Return the [X, Y] coordinate for the center point of the cell that contains the specified text.  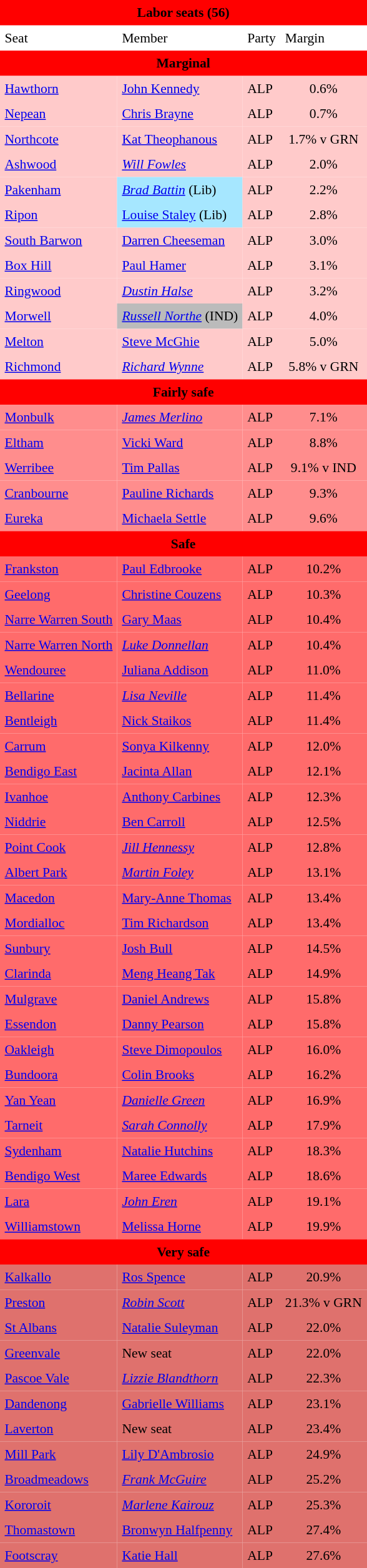
Melton [59, 341]
Member [180, 37]
3.0% [323, 240]
12.8% [323, 847]
Gary Maas [180, 619]
Morwell [59, 316]
Fairly safe [183, 392]
24.9% [323, 1454]
Eureka [59, 518]
Very safe [183, 1251]
Bendigo East [59, 771]
Anthony Carbines [180, 796]
Jacinta Allan [180, 771]
Macedon [59, 897]
16.0% [323, 1049]
Michaela Settle [180, 518]
14.9% [323, 974]
Frankston [59, 569]
18.3% [323, 1150]
0.6% [323, 88]
14.5% [323, 948]
Ripon [59, 215]
Box Hill [59, 265]
Robin Scott [180, 1302]
Cranbourne [59, 493]
Kalkallo [59, 1277]
Essendon [59, 1024]
Daniel Andrews [180, 998]
12.0% [323, 746]
Nepean [59, 114]
Nick Staikos [180, 721]
22.3% [323, 1378]
12.1% [323, 771]
8.8% [323, 442]
Narre Warren North [59, 644]
Hawthorn [59, 88]
19.1% [323, 1201]
Chris Brayne [180, 114]
Thomastown [59, 1530]
St Albans [59, 1328]
2.2% [323, 189]
Pauline Richards [180, 493]
10.2% [323, 569]
Point Cook [59, 847]
Marlene Kairouz [180, 1504]
Melissa Horne [180, 1226]
25.3% [323, 1504]
Danielle Green [180, 1100]
Kat Theophanous [180, 139]
Safe [183, 543]
Sarah Connolly [180, 1125]
Paul Hamer [180, 265]
21.3% v GRN [323, 1302]
Dandenong [59, 1403]
Wendouree [59, 670]
Russell Northe (IND) [180, 316]
Ben Carroll [180, 822]
Williamstown [59, 1226]
Party [262, 37]
Werribee [59, 468]
Sonya Kilkenny [180, 746]
9.6% [323, 518]
Albert Park [59, 872]
12.5% [323, 822]
2.0% [323, 164]
3.2% [323, 290]
Mill Park [59, 1454]
25.2% [323, 1479]
Eltham [59, 442]
Lily D'Ambrosio [180, 1454]
1.7% v GRN [323, 139]
Northcote [59, 139]
Preston [59, 1302]
Mulgrave [59, 998]
Frank McGuire [180, 1479]
Maree Edwards [180, 1176]
Margin [323, 37]
5.0% [323, 341]
Bellarine [59, 695]
13.1% [323, 872]
Kororoit [59, 1504]
3.1% [323, 265]
Colin Brooks [180, 1075]
27.6% [323, 1555]
Juliana Addison [180, 670]
23.4% [323, 1429]
Louise Staley (Lib) [180, 215]
Sydenham [59, 1150]
Lara [59, 1201]
Lisa Neville [180, 695]
Tim Pallas [180, 468]
Ros Spence [180, 1277]
Ashwood [59, 164]
Richard Wynne [180, 367]
Mordialloc [59, 923]
Tim Richardson [180, 923]
Bentleigh [59, 721]
Meng Heang Tak [180, 974]
Laverton [59, 1429]
Ringwood [59, 290]
Geelong [59, 594]
Katie Hall [180, 1555]
5.8% v GRN [323, 367]
Dustin Halse [180, 290]
20.9% [323, 1277]
Danny Pearson [180, 1024]
Narre Warren South [59, 619]
Broadmeadows [59, 1479]
27.4% [323, 1530]
Pakenham [59, 189]
Darren Cheeseman [180, 240]
Richmond [59, 367]
Brad Battin (Lib) [180, 189]
7.1% [323, 417]
Clarinda [59, 974]
10.3% [323, 594]
John Kennedy [180, 88]
Gabrielle Williams [180, 1403]
Carrum [59, 746]
Tarneit [59, 1125]
2.8% [323, 215]
17.9% [323, 1125]
18.6% [323, 1176]
Steve Dimopoulos [180, 1049]
Natalie Hutchins [180, 1150]
12.3% [323, 796]
Monbulk [59, 417]
Paul Edbrooke [180, 569]
Christine Couzens [180, 594]
Luke Donnellan [180, 644]
9.3% [323, 493]
11.0% [323, 670]
Will Fowles [180, 164]
0.7% [323, 114]
Labor seats (56) [183, 12]
Josh Bull [180, 948]
Bundoora [59, 1075]
Footscray [59, 1555]
16.9% [323, 1100]
Oakleigh [59, 1049]
Bronwyn Halfpenny [180, 1530]
16.2% [323, 1075]
Ivanhoe [59, 796]
James Merlino [180, 417]
Pascoe Vale [59, 1378]
John Eren [180, 1201]
Yan Yean [59, 1100]
Steve McGhie [180, 341]
19.9% [323, 1226]
23.1% [323, 1403]
Seat [59, 37]
Mary-Anne Thomas [180, 897]
Greenvale [59, 1353]
Vicki Ward [180, 442]
Marginal [183, 63]
Jill Hennessy [180, 847]
South Barwon [59, 240]
9.1% v IND [323, 468]
Martin Foley [180, 872]
Lizzie Blandthorn [180, 1378]
Sunbury [59, 948]
Natalie Suleyman [180, 1328]
4.0% [323, 316]
Niddrie [59, 822]
Bendigo West [59, 1176]
